Find where the given text appears and provide that cell's center as [X, Y] coordinate. 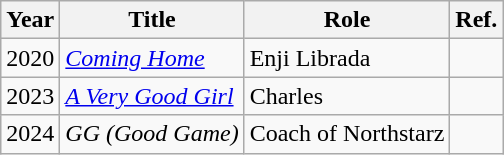
Charles [347, 96]
Year [30, 20]
Ref. [476, 20]
2024 [30, 134]
Title [152, 20]
Coming Home [152, 58]
Role [347, 20]
Enji Librada [347, 58]
2023 [30, 96]
2020 [30, 58]
Coach of Northstarz [347, 134]
GG (Good Game) [152, 134]
A Very Good Girl [152, 96]
